For the text-containing cell, return its midpoint in [X, Y] coordinate format. 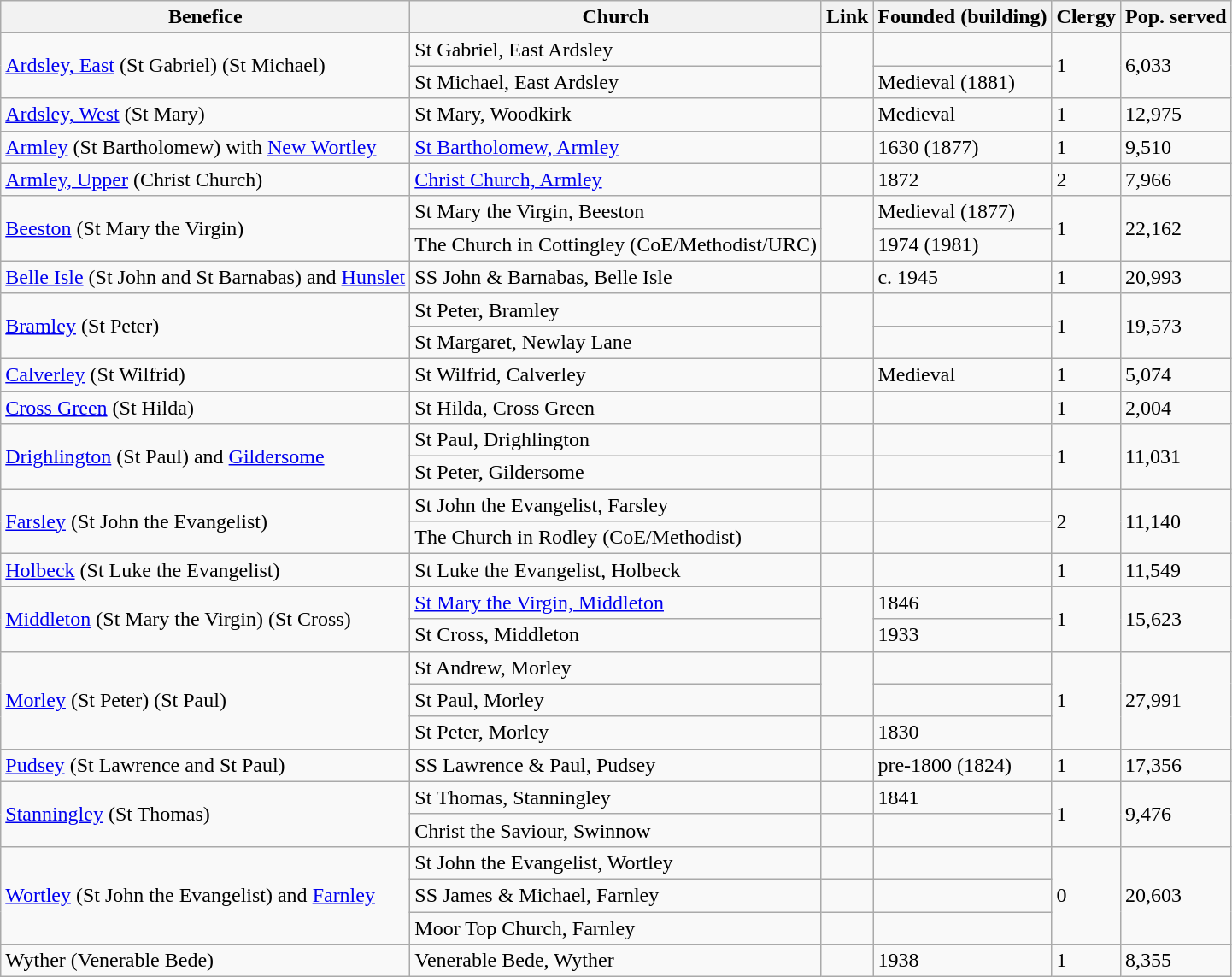
15,623 [1176, 619]
St Hilda, Cross Green [616, 408]
St Peter, Morley [616, 733]
St Paul, Drighlington [616, 440]
Moor Top Church, Farnley [616, 927]
Armley, Upper (Christ Church) [205, 180]
St Cross, Middleton [616, 635]
Bramley (St Peter) [205, 326]
Beeston (St Mary the Virgin) [205, 228]
1974 (1981) [962, 244]
St Thomas, Stanningley [616, 797]
11,140 [1176, 521]
1630 (1877) [962, 147]
Christ the Saviour, Swinnow [616, 830]
SS Lawrence & Paul, Pudsey [616, 765]
pre-1800 (1824) [962, 765]
Link [847, 17]
Pop. served [1176, 17]
Ardsley, West (St Mary) [205, 115]
20,993 [1176, 277]
Holbeck (St Luke the Evangelist) [205, 570]
Christ Church, Armley [616, 180]
Wortley (St John the Evangelist) and Farnley [205, 895]
27,991 [1176, 700]
17,356 [1176, 765]
20,603 [1176, 895]
Benefice [205, 17]
St Michael, East Ardsley [616, 82]
St Luke the Evangelist, Holbeck [616, 570]
Pudsey (St Lawrence and St Paul) [205, 765]
St Gabriel, East Ardsley [616, 50]
11,031 [1176, 456]
0 [1086, 895]
Drighlington (St Paul) and Gildersome [205, 456]
1830 [962, 733]
8,355 [1176, 961]
Belle Isle (St John and St Barnabas) and Hunslet [205, 277]
Wyther (Venerable Bede) [205, 961]
c. 1945 [962, 277]
22,162 [1176, 228]
The Church in Cottingley (CoE/Methodist/URC) [616, 244]
St John the Evangelist, Wortley [616, 862]
1933 [962, 635]
7,966 [1176, 180]
St Andrew, Morley [616, 668]
1846 [962, 603]
St Mary the Virgin, Beeston [616, 212]
Stanningley (St Thomas) [205, 814]
9,510 [1176, 147]
1938 [962, 961]
Farsley (St John the Evangelist) [205, 521]
Ardsley, East (St Gabriel) (St Michael) [205, 66]
19,573 [1176, 326]
Morley (St Peter) (St Paul) [205, 700]
St Mary, Woodkirk [616, 115]
Clergy [1086, 17]
Medieval (1881) [962, 82]
St Wilfrid, Calverley [616, 374]
9,476 [1176, 814]
SS John & Barnabas, Belle Isle [616, 277]
St John the Evangelist, Farsley [616, 505]
1872 [962, 180]
Venerable Bede, Wyther [616, 961]
11,549 [1176, 570]
Calverley (St Wilfrid) [205, 374]
St Paul, Morley [616, 700]
The Church in Rodley (CoE/Methodist) [616, 538]
Founded (building) [962, 17]
Armley (St Bartholomew) with New Wortley [205, 147]
2,004 [1176, 408]
St Peter, Gildersome [616, 473]
St Peter, Bramley [616, 309]
6,033 [1176, 66]
SS James & Michael, Farnley [616, 895]
St Margaret, Newlay Lane [616, 342]
Medieval (1877) [962, 212]
St Mary the Virgin, Middleton [616, 603]
St Bartholomew, Armley [616, 147]
Church [616, 17]
Middleton (St Mary the Virgin) (St Cross) [205, 619]
1841 [962, 797]
5,074 [1176, 374]
Cross Green (St Hilda) [205, 408]
12,975 [1176, 115]
